Pinpoint the cell where the given text exists, returning its (x, y) midpoint coordinate. 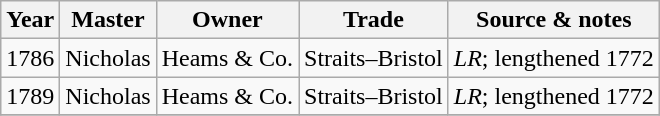
Owner (227, 20)
1786 (30, 58)
1789 (30, 96)
Master (108, 20)
Year (30, 20)
Source & notes (554, 20)
Trade (374, 20)
